Provide the (x, y) coordinate of the cell's center where the given text is located.  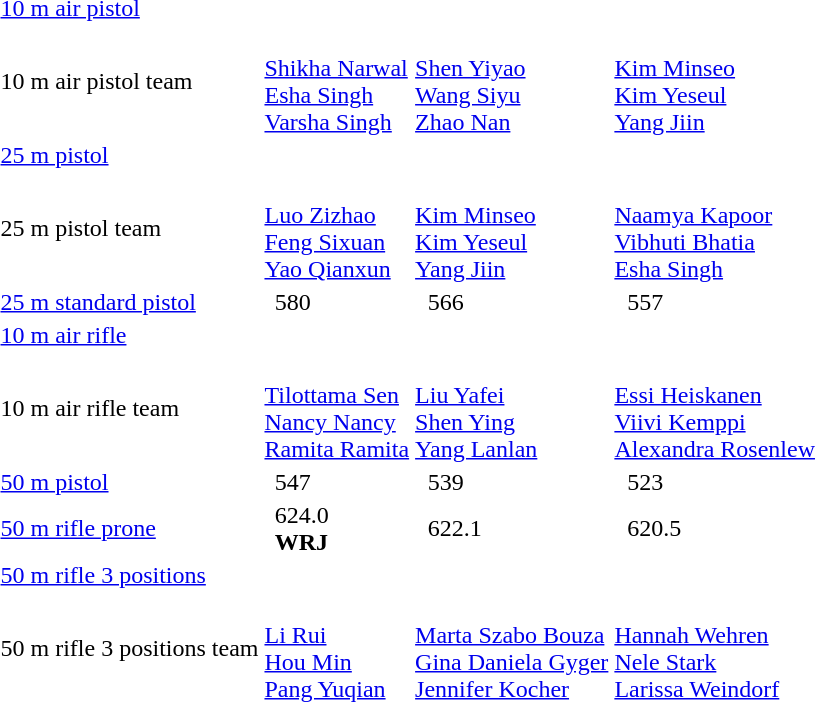
Liu YafeiShen YingYang Lanlan (512, 408)
Shen YiyaoWang SiyuZhao Nan (512, 82)
539 (518, 482)
Kim MinseoKim YeseulYang Jiin (512, 228)
Luo ZizhaoFeng SixuanYao Qianxun (337, 228)
622.1 (518, 528)
624.0WRJ (342, 528)
580 (342, 302)
Tilottama SenNancy NancyRamita Ramita (337, 408)
547 (342, 482)
Shikha NarwalEsha SinghVarsha Singh (337, 82)
566 (518, 302)
